Determine the [X, Y] coordinate at the center of the cell enclosing the given text.  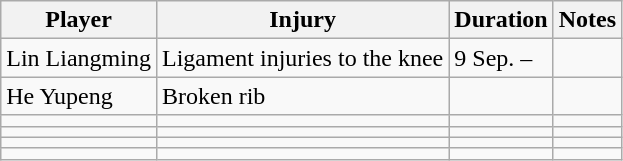
Ligament injuries to the knee [302, 58]
Duration [501, 20]
9 Sep. – [501, 58]
Player [79, 20]
Notes [587, 20]
Injury [302, 20]
Lin Liangming [79, 58]
Broken rib [302, 96]
He Yupeng [79, 96]
